From the cell containing the given text, extract its center point as (X, Y) coordinate. 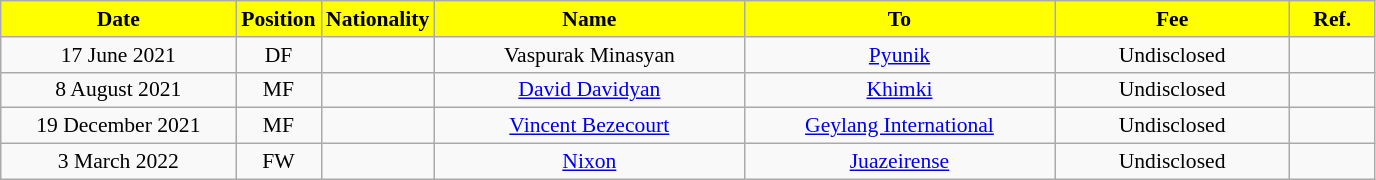
8 August 2021 (118, 90)
Date (118, 19)
Geylang International (899, 126)
3 March 2022 (118, 162)
DF (278, 55)
Name (589, 19)
Nationality (378, 19)
19 December 2021 (118, 126)
To (899, 19)
David Davidyan (589, 90)
Position (278, 19)
Pyunik (899, 55)
Nixon (589, 162)
Vaspurak Minasyan (589, 55)
17 June 2021 (118, 55)
Juazeirense (899, 162)
Ref. (1332, 19)
Fee (1172, 19)
Vincent Bezecourt (589, 126)
Khimki (899, 90)
FW (278, 162)
